Capture the cell that displays the provided text and extract its [X, Y] central coordinate. 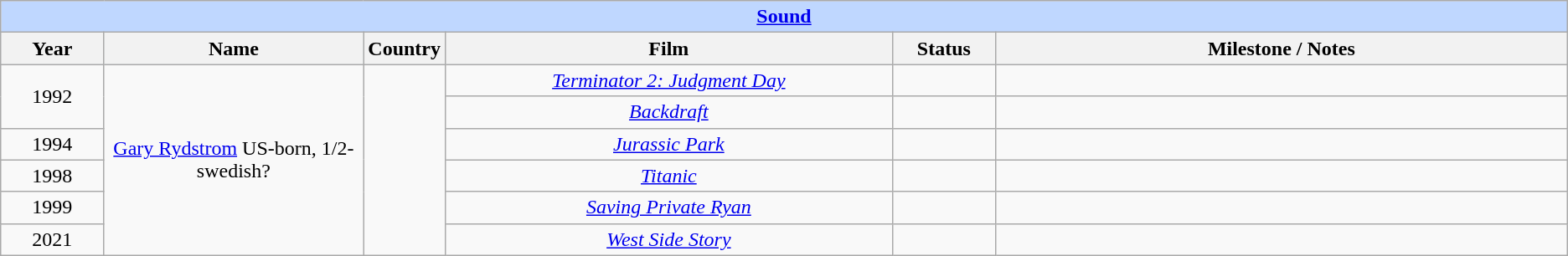
Status [943, 49]
1994 [52, 144]
Sound [784, 17]
Gary Rydstrom US-born, 1/2-swedish? [234, 160]
Saving Private Ryan [669, 207]
Titanic [669, 176]
West Side Story [669, 239]
1992 [52, 96]
1999 [52, 207]
Jurassic Park [669, 144]
Film [669, 49]
Name [234, 49]
Milestone / Notes [1282, 49]
Terminator 2: Judgment Day [669, 80]
Year [52, 49]
Backdraft [669, 112]
1998 [52, 176]
2021 [52, 239]
Country [405, 49]
